Identify which cell holds the provided text, then report its (x, y) central coordinate. 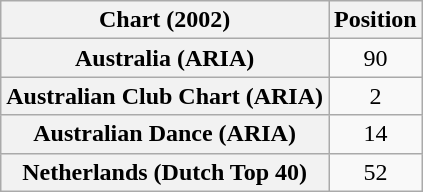
Chart (2002) (165, 20)
52 (375, 172)
Australian Club Chart (ARIA) (165, 96)
Australian Dance (ARIA) (165, 134)
Australia (ARIA) (165, 58)
2 (375, 96)
90 (375, 58)
14 (375, 134)
Netherlands (Dutch Top 40) (165, 172)
Position (375, 20)
